For the text-containing cell, return its midpoint in (X, Y) coordinate format. 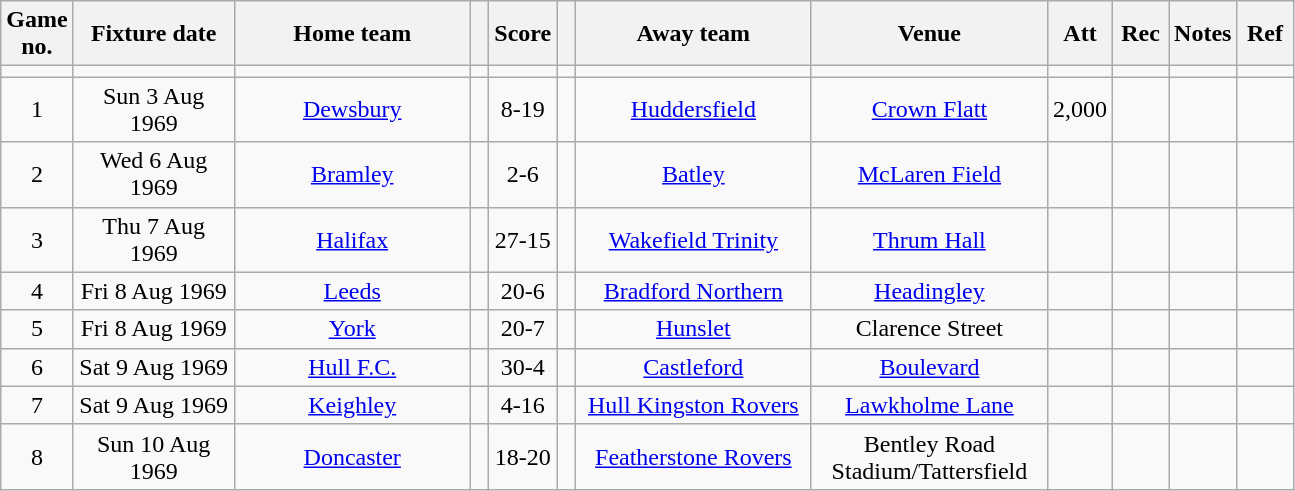
Doncaster (352, 456)
Sun 3 Aug 1969 (154, 110)
Leeds (352, 291)
Headingley (929, 291)
Crown Flatt (929, 110)
2 (37, 174)
Rec (1141, 34)
Featherstone Rovers (693, 456)
York (352, 329)
Hull Kingston Rovers (693, 405)
2-6 (523, 174)
Thrum Hall (929, 240)
Bradford Northern (693, 291)
Score (523, 34)
30-4 (523, 367)
20-6 (523, 291)
8 (37, 456)
Wed 6 Aug 1969 (154, 174)
2,000 (1080, 110)
7 (37, 405)
6 (37, 367)
20-7 (523, 329)
5 (37, 329)
McLaren Field (929, 174)
Ref (1265, 34)
Clarence Street (929, 329)
Castleford (693, 367)
Huddersfield (693, 110)
Fixture date (154, 34)
Game no. (37, 34)
Dewsbury (352, 110)
Notes (1203, 34)
Away team (693, 34)
Thu 7 Aug 1969 (154, 240)
Bramley (352, 174)
Sun 10 Aug 1969 (154, 456)
18-20 (523, 456)
Hunslet (693, 329)
Venue (929, 34)
Att (1080, 34)
Halifax (352, 240)
1 (37, 110)
Hull F.C. (352, 367)
3 (37, 240)
Bentley Road Stadium/Tattersfield (929, 456)
Lawkholme Lane (929, 405)
Wakefield Trinity (693, 240)
4 (37, 291)
27-15 (523, 240)
Home team (352, 34)
4-16 (523, 405)
Batley (693, 174)
Boulevard (929, 367)
8-19 (523, 110)
Keighley (352, 405)
